Extract the [x, y] coordinate from the center of the cell holding the provided text.  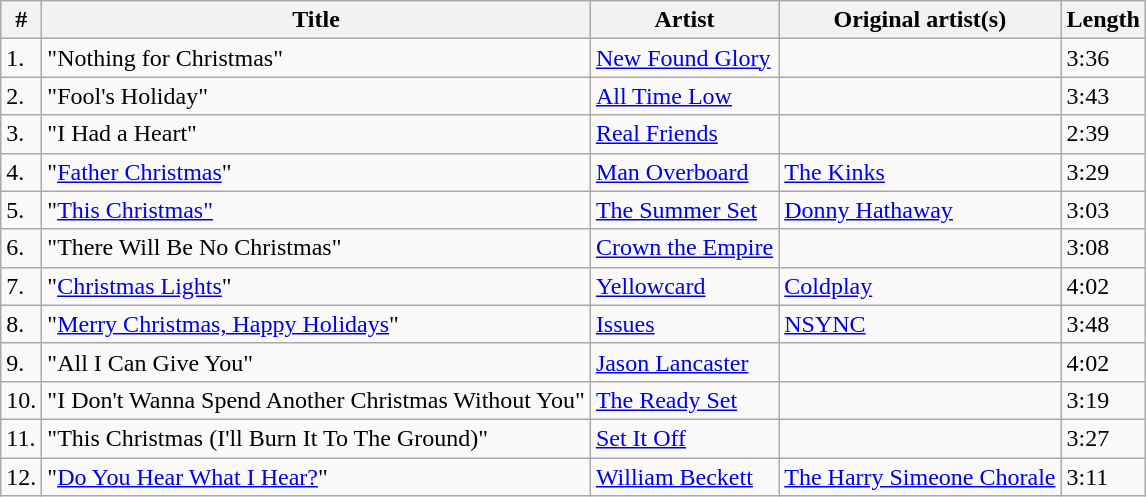
"Merry Christmas, Happy Holidays" [316, 324]
10. [22, 400]
3:27 [1103, 438]
Donny Hathaway [920, 210]
12. [22, 477]
New Found Glory [684, 58]
Issues [684, 324]
2. [22, 96]
1. [22, 58]
"This Christmas" [316, 210]
Set It Off [684, 438]
"Christmas Lights" [316, 286]
"All I Can Give You" [316, 362]
Man Overboard [684, 172]
Yellowcard [684, 286]
Artist [684, 20]
3:19 [1103, 400]
William Beckett [684, 477]
Title [316, 20]
The Harry Simeone Chorale [920, 477]
3:08 [1103, 248]
3. [22, 134]
"Father Christmas" [316, 172]
"I Don't Wanna Spend Another Christmas Without You" [316, 400]
4. [22, 172]
3:29 [1103, 172]
7. [22, 286]
"Nothing for Christmas" [316, 58]
"There Will Be No Christmas" [316, 248]
The Summer Set [684, 210]
Original artist(s) [920, 20]
6. [22, 248]
Real Friends [684, 134]
3:11 [1103, 477]
NSYNC [920, 324]
3:48 [1103, 324]
9. [22, 362]
"Fool's Holiday" [316, 96]
Jason Lancaster [684, 362]
Coldplay [920, 286]
"Do You Hear What I Hear?" [316, 477]
3:43 [1103, 96]
The Ready Set [684, 400]
"This Christmas (I'll Burn It To The Ground)" [316, 438]
The Kinks [920, 172]
5. [22, 210]
3:36 [1103, 58]
8. [22, 324]
Crown the Empire [684, 248]
"I Had a Heart" [316, 134]
2:39 [1103, 134]
All Time Low [684, 96]
11. [22, 438]
3:03 [1103, 210]
# [22, 20]
Length [1103, 20]
